From the cell containing the given text, extract its center point as (x, y) coordinate. 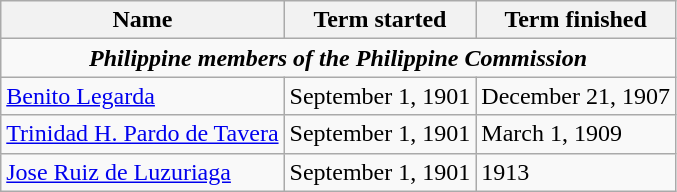
Benito Legarda (142, 96)
Term finished (576, 20)
Jose Ruiz de Luzuriaga (142, 172)
December 21, 1907 (576, 96)
Philippine members of the Philippine Commission (338, 58)
Name (142, 20)
March 1, 1909 (576, 134)
Trinidad H. Pardo de Tavera (142, 134)
Term started (380, 20)
1913 (576, 172)
